Locate the cell with the specified text and output its [X, Y] center coordinate. 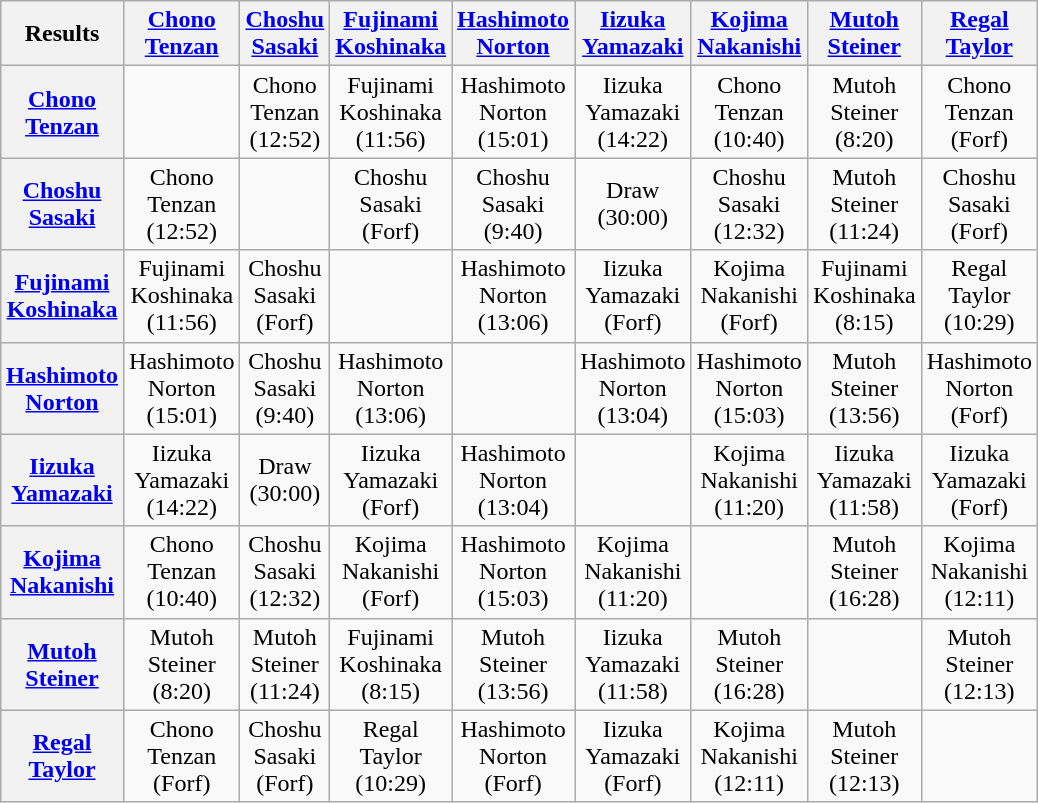
Results [62, 34]
